Locate the cell with the specified text and output its (x, y) center coordinate. 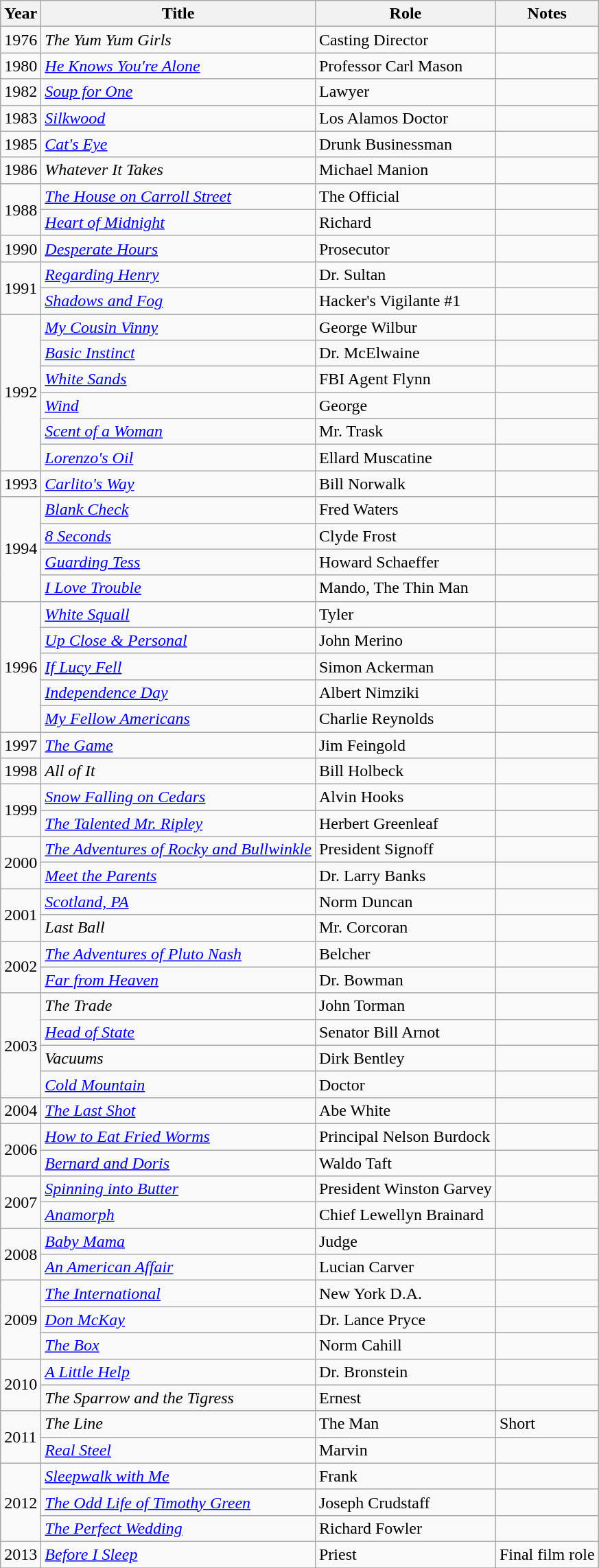
Silkwood (178, 118)
Los Alamos Doctor (405, 118)
2012 (21, 1502)
Lawyer (405, 92)
Soup for One (178, 92)
The House on Carroll Street (178, 196)
8 Seconds (178, 536)
2002 (21, 967)
1980 (21, 66)
Alvin Hooks (405, 797)
Desperate Hours (178, 248)
1985 (21, 144)
Dr. Bronstein (405, 1372)
Ernest (405, 1398)
Mr. Corcoran (405, 928)
Ellard Muscatine (405, 458)
The Trade (178, 1006)
Dirk Bentley (405, 1058)
Last Ball (178, 928)
President Winston Garvey (405, 1189)
2006 (21, 1149)
The International (178, 1294)
All of It (178, 771)
Shadows and Fog (178, 301)
Regarding Henry (178, 274)
Norm Duncan (405, 902)
Snow Falling on Cedars (178, 797)
2004 (21, 1110)
1991 (21, 288)
Before I Sleep (178, 1554)
Up Close & Personal (178, 640)
The Last Shot (178, 1110)
Heart of Midnight (178, 222)
Bernard and Doris (178, 1163)
The Sparrow and the Tigress (178, 1398)
Judge (405, 1241)
Sleepwalk with Me (178, 1476)
Dr. Larry Banks (405, 876)
Dr. Sultan (405, 274)
Lucian Carver (405, 1267)
Head of State (178, 1032)
Clyde Frost (405, 536)
The Yum Yum Girls (178, 40)
I Love Trouble (178, 588)
Drunk Businessman (405, 144)
Meet the Parents (178, 876)
The Adventures of Pluto Nash (178, 954)
An American Affair (178, 1267)
1986 (21, 170)
Priest (405, 1554)
The Adventures of Rocky and Bullwinkle (178, 850)
The Game (178, 745)
Herbert Greenleaf (405, 823)
Principal Nelson Burdock (405, 1136)
Guarding Tess (178, 562)
Jim Feingold (405, 745)
Cat's Eye (178, 144)
Hacker's Vigilante #1 (405, 301)
Don McKay (178, 1320)
1983 (21, 118)
Richard (405, 222)
He Knows You're Alone (178, 66)
The Official (405, 196)
Howard Schaeffer (405, 562)
2001 (21, 915)
Joseph Crudstaff (405, 1502)
2010 (21, 1385)
Whatever It Takes (178, 170)
Norm Cahill (405, 1346)
How to Eat Fried Worms (178, 1136)
1988 (21, 209)
Year (21, 14)
Scotland, PA (178, 902)
Tyler (405, 614)
Marvin (405, 1450)
George (405, 406)
White Squall (178, 614)
1997 (21, 745)
My Fellow Americans (178, 718)
Belcher (405, 954)
2003 (21, 1045)
Notes (547, 14)
Bill Holbeck (405, 771)
Vacuums (178, 1058)
If Lucy Fell (178, 666)
2009 (21, 1320)
2011 (21, 1437)
Dr. McElwaine (405, 353)
1996 (21, 666)
A Little Help (178, 1372)
Title (178, 14)
Doctor (405, 1084)
Final film role (547, 1554)
1976 (21, 40)
The Box (178, 1346)
The Line (178, 1424)
Frank (405, 1476)
1982 (21, 92)
2007 (21, 1202)
New York D.A. (405, 1294)
Dr. Bowman (405, 980)
Mr. Trask (405, 432)
1993 (21, 484)
Richard Fowler (405, 1528)
White Sands (178, 379)
Simon Ackerman (405, 666)
Spinning into Butter (178, 1189)
Charlie Reynolds (405, 718)
Real Steel (178, 1450)
John Merino (405, 640)
The Odd Life of Timothy Green (178, 1502)
Lorenzo's Oil (178, 458)
Independence Day (178, 692)
Waldo Taft (405, 1163)
Anamorph (178, 1215)
1994 (21, 549)
George Wilbur (405, 327)
1999 (21, 810)
2000 (21, 863)
Short (547, 1424)
Cold Mountain (178, 1084)
The Man (405, 1424)
Fred Waters (405, 510)
President Signoff (405, 850)
Bill Norwalk (405, 484)
Albert Nimziki (405, 692)
1998 (21, 771)
2013 (21, 1554)
Blank Check (178, 510)
John Torman (405, 1006)
Senator Bill Arnot (405, 1032)
Professor Carl Mason (405, 66)
1992 (21, 393)
My Cousin Vinny (178, 327)
2008 (21, 1254)
Chief Lewellyn Brainard (405, 1215)
Michael Manion (405, 170)
Scent of a Woman (178, 432)
1990 (21, 248)
Basic Instinct (178, 353)
Dr. Lance Pryce (405, 1320)
Baby Mama (178, 1241)
Prosecutor (405, 248)
Abe White (405, 1110)
Wind (178, 406)
Carlito's Way (178, 484)
Role (405, 14)
FBI Agent Flynn (405, 379)
Casting Director (405, 40)
The Perfect Wedding (178, 1528)
The Talented Mr. Ripley (178, 823)
Far from Heaven (178, 980)
Mando, The Thin Man (405, 588)
